Return the (x, y) coordinate for the center point of the cell that contains the specified text.  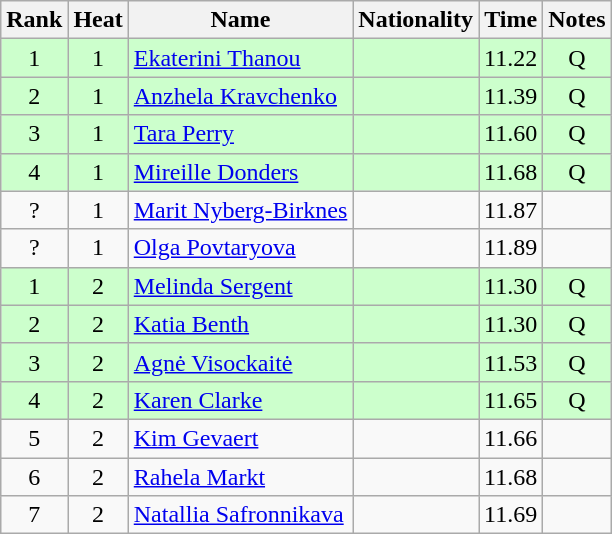
Rank (34, 20)
11.60 (511, 134)
Karen Clarke (240, 400)
11.66 (511, 438)
Melinda Sergent (240, 286)
11.22 (511, 58)
Kim Gevaert (240, 438)
Time (511, 20)
Rahela Markt (240, 477)
Olga Povtaryova (240, 248)
Notes (577, 20)
6 (34, 477)
Mireille Donders (240, 172)
11.39 (511, 96)
Natallia Safronnikava (240, 515)
Heat (98, 20)
Ekaterini Thanou (240, 58)
Katia Benth (240, 324)
5 (34, 438)
Agnė Visockaitė (240, 362)
Anzhela Kravchenko (240, 96)
Tara Perry (240, 134)
11.87 (511, 210)
11.53 (511, 362)
7 (34, 515)
Nationality (416, 20)
Marit Nyberg-Birknes (240, 210)
11.65 (511, 400)
11.69 (511, 515)
11.89 (511, 248)
Name (240, 20)
